Identify which cell holds the provided text, then report its (X, Y) central coordinate. 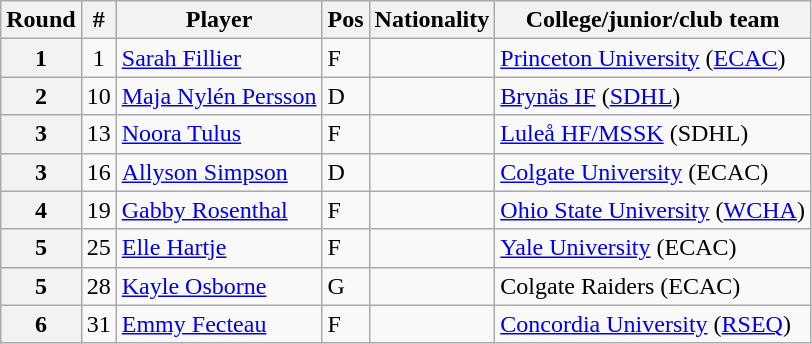
Concordia University (RSEQ) (653, 324)
Sarah Fillier (219, 58)
25 (98, 248)
6 (41, 324)
13 (98, 134)
Kayle Osborne (219, 286)
Colgate University (ECAC) (653, 172)
Luleå HF/MSSK (SDHL) (653, 134)
Noora Tulus (219, 134)
Emmy Fecteau (219, 324)
10 (98, 96)
19 (98, 210)
G (346, 286)
Maja Nylén Persson (219, 96)
Round (41, 20)
28 (98, 286)
Brynäs IF (SDHL) (653, 96)
16 (98, 172)
4 (41, 210)
Gabby Rosenthal (219, 210)
Pos (346, 20)
Player (219, 20)
Princeton University (ECAC) (653, 58)
Nationality (432, 20)
# (98, 20)
College/junior/club team (653, 20)
Elle Hartje (219, 248)
2 (41, 96)
Yale University (ECAC) (653, 248)
Colgate Raiders (ECAC) (653, 286)
Ohio State University (WCHA) (653, 210)
Allyson Simpson (219, 172)
31 (98, 324)
